For the text-containing cell, return its midpoint in [x, y] coordinate format. 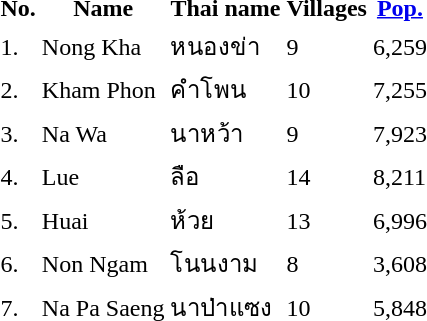
Na Wa [103, 133]
ลือ [226, 176]
ห้วย [226, 220]
นาหว้า [226, 133]
10 [326, 90]
โนนงาม [226, 264]
Kham Phon [103, 90]
8 [326, 264]
13 [326, 220]
Huai [103, 220]
Lue [103, 176]
Nong Kha [103, 46]
Non Ngam [103, 264]
14 [326, 176]
คำโพน [226, 90]
หนองข่า [226, 46]
